Locate the cell with the specified text and output its [x, y] center coordinate. 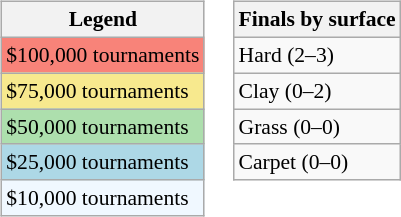
Finals by surface [318, 20]
Grass (0–0) [318, 127]
$50,000 tournaments [102, 127]
$100,000 tournaments [102, 55]
$10,000 tournaments [102, 198]
$75,000 tournaments [102, 91]
Legend [102, 20]
Clay (0–2) [318, 91]
Hard (2–3) [318, 55]
Carpet (0–0) [318, 162]
$25,000 tournaments [102, 162]
